Output the [X, Y] coordinate of the center of the cell containing the given text.  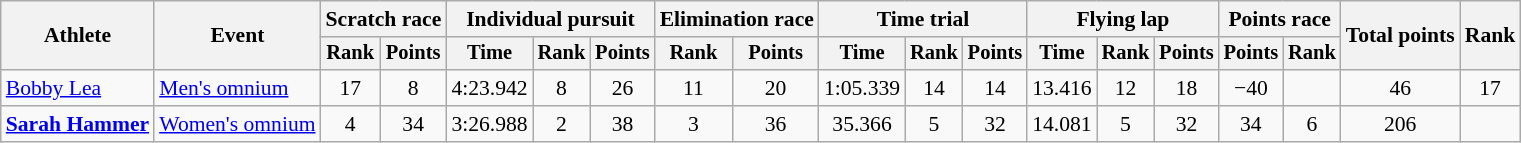
Men's omnium [237, 88]
20 [776, 88]
Elimination race [737, 19]
26 [622, 88]
4 [350, 124]
Sarah Hammer [78, 124]
Event [237, 36]
18 [1186, 88]
6 [1312, 124]
Athlete [78, 36]
Scratch race [384, 19]
Bobby Lea [78, 88]
2 [562, 124]
35.366 [862, 124]
11 [694, 88]
Total points [1400, 36]
Women's omnium [237, 124]
4:23.942 [489, 88]
206 [1400, 124]
−40 [1251, 88]
3:26.988 [489, 124]
14.081 [1062, 124]
46 [1400, 88]
36 [776, 124]
12 [1126, 88]
Individual pursuit [550, 19]
Time trial [923, 19]
13.416 [1062, 88]
1:05.339 [862, 88]
Flying lap [1122, 19]
Points race [1280, 19]
3 [694, 124]
38 [622, 124]
